Search for the cell housing the specified text and yield its (x, y) center coordinate. 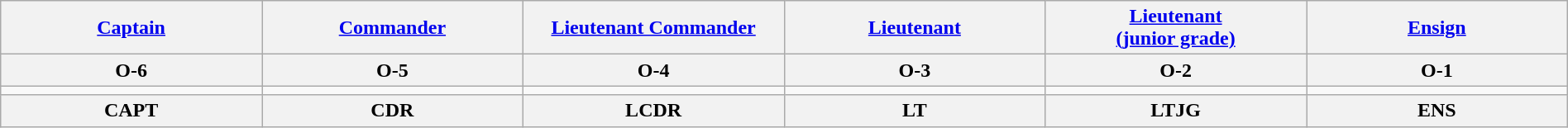
Lieutenant(junior grade) (1176, 28)
Commander (392, 28)
Captain (131, 28)
O-4 (653, 70)
LTJG (1176, 111)
Lieutenant Commander (653, 28)
CDR (392, 111)
CAPT (131, 111)
O-6 (131, 70)
LCDR (653, 111)
O-3 (915, 70)
ENS (1437, 111)
LT (915, 111)
Ensign (1437, 28)
O-2 (1176, 70)
O-5 (392, 70)
O-1 (1437, 70)
Lieutenant (915, 28)
